Extract the (X, Y) coordinate from the center of the cell holding the provided text.  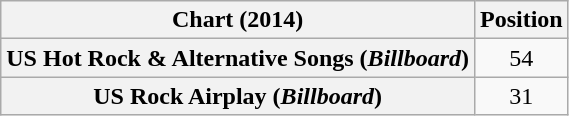
Chart (2014) (238, 20)
US Rock Airplay (Billboard) (238, 96)
31 (521, 96)
54 (521, 58)
Position (521, 20)
US Hot Rock & Alternative Songs (Billboard) (238, 58)
